Determine the (x, y) coordinate at the center of the cell enclosing the given text.  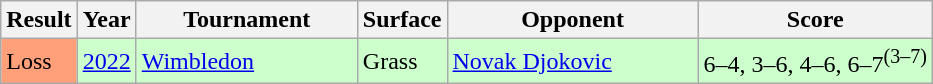
Grass (402, 62)
Year (106, 20)
Surface (402, 20)
Opponent (572, 20)
Tournament (246, 20)
2022 (106, 62)
Loss (39, 62)
6–4, 3–6, 4–6, 6–7(3–7) (815, 62)
Score (815, 20)
Novak Djokovic (572, 62)
Result (39, 20)
Wimbledon (246, 62)
